Return the [x, y] coordinate for the center point of the cell that contains the specified text.  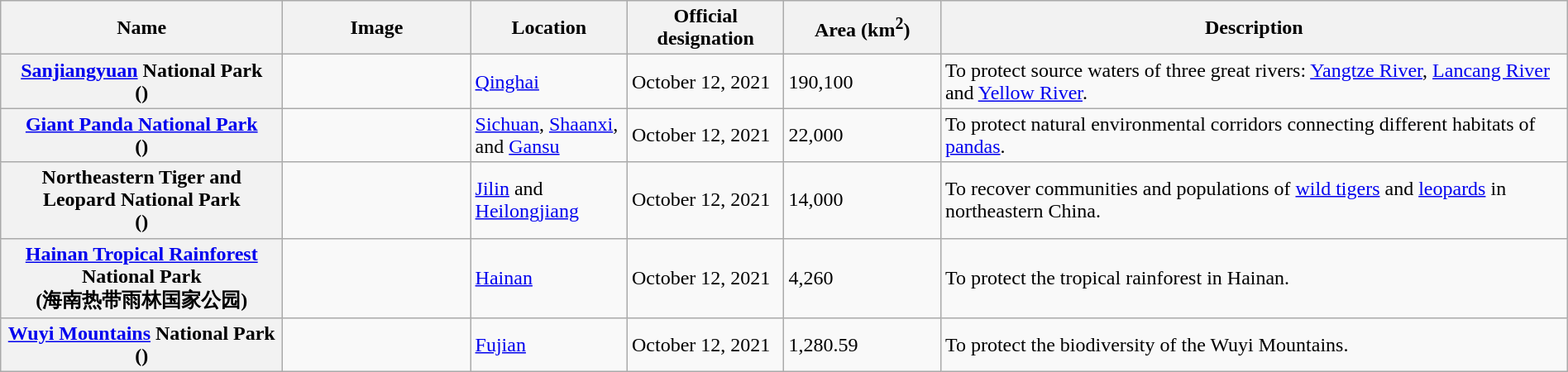
Area (km2) [862, 28]
Hainan Tropical Rainforest National Park(海南热带雨林国家公园) [142, 278]
Location [549, 28]
Official designation [706, 28]
22,000 [862, 136]
4,260 [862, 278]
To protect the tropical rainforest in Hainan. [1254, 278]
Fujian [549, 346]
Name [142, 28]
Sichuan, Shaanxi, and Gansu [549, 136]
190,100 [862, 81]
Sanjiangyuan National Park() [142, 81]
Giant Panda National Park() [142, 136]
Jilin and Heilongjiang [549, 200]
Image [377, 28]
Description [1254, 28]
14,000 [862, 200]
Northeastern Tiger and Leopard National Park() [142, 200]
Qinghai [549, 81]
1,280.59 [862, 346]
To protect the biodiversity of the Wuyi Mountains. [1254, 346]
Wuyi Mountains National Park() [142, 346]
To recover communities and populations of wild tigers and leopards in northeastern China. [1254, 200]
Hainan [549, 278]
To protect natural environmental corridors connecting different habitats of pandas. [1254, 136]
To protect source waters of three great rivers: Yangtze River, Lancang River and Yellow River. [1254, 81]
